Detect which cell encompasses the target text, then output its [X, Y] center coordinate. 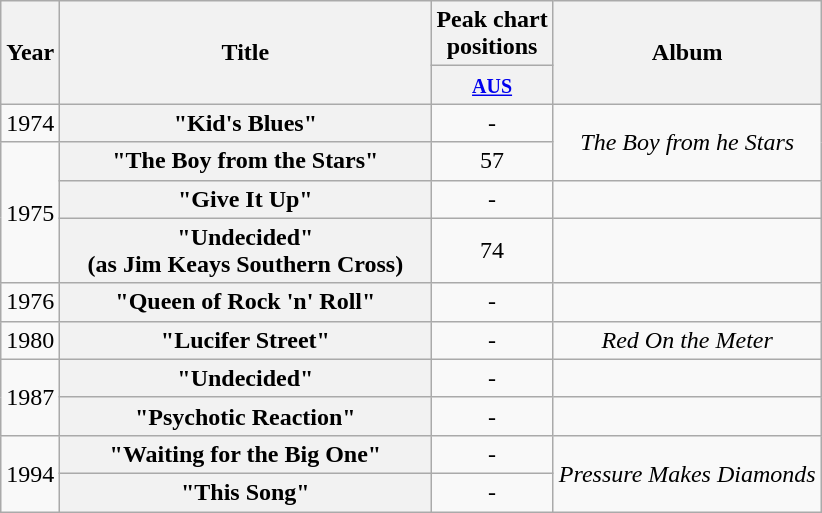
1987 [30, 397]
Peak chartpositions [492, 34]
The Boy from he Stars [687, 142]
Title [246, 52]
1974 [30, 123]
"Waiting for the Big One" [246, 454]
74 [492, 250]
"This Song" [246, 492]
"Kid's Blues" [246, 123]
Pressure Makes Diamonds [687, 473]
"Undecided" (as Jim Keays Southern Cross) [246, 250]
1994 [30, 473]
1980 [30, 340]
Album [687, 52]
"Psychotic Reaction" [246, 416]
"Undecided" [246, 378]
1976 [30, 302]
AUS [492, 85]
"Queen of Rock 'n' Roll" [246, 302]
Red On the Meter [687, 340]
"The Boy from the Stars" [246, 161]
Year [30, 52]
"Give It Up" [246, 199]
"Lucifer Street" [246, 340]
1975 [30, 212]
57 [492, 161]
